Return the (x, y) coordinate for the center point of the cell that contains the specified text.  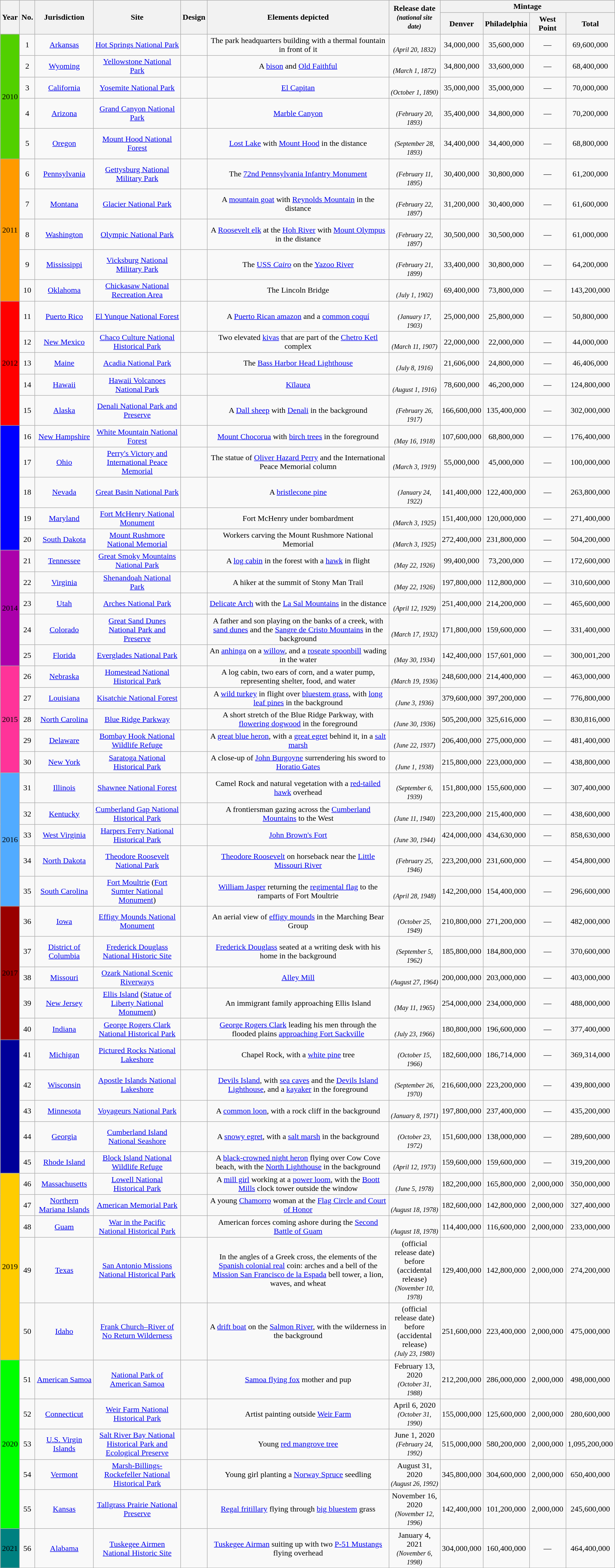
Regal fritillary flying through big bluestem grass (298, 1509)
2011 (10, 230)
Philadelphia (506, 24)
A common loon, with a rock cliff in the background (298, 1111)
A drift boat on the Salmon River, with the wilderness in the background (298, 1332)
Utah (64, 604)
251,600,000 (462, 1332)
Vicksburg National Military Park (137, 264)
397,200,000 (506, 698)
Homestead National Historical Park (137, 677)
A bristlecone pine (298, 492)
61,000,000 (590, 234)
(March 11, 1907) (415, 342)
Block Island National Wildlife Refuge (137, 1163)
A frontiersman gazing across the Cumberland Mountains to the West (298, 814)
(June 11, 1940) (415, 814)
Northern Mariana Islands (64, 1205)
488,000,000 (590, 1003)
January 4, 2021(November 6, 1998) (415, 1548)
34,000,000 (462, 45)
A black-crowned night heron flying over Cow Cove beach, with the North Lighthouse in the background (298, 1163)
Guam (64, 1226)
West Point (547, 24)
Mintage (528, 7)
Marble Canyon (298, 113)
Hawaii (64, 385)
56 (27, 1548)
An anhinga on a willow, and a roseate spoonbill wading in the water (298, 655)
31 (27, 788)
2010 (10, 97)
Great Smoky Mountains National Park (137, 561)
776,800,000 (590, 698)
1 (27, 45)
186,714,000 (506, 1055)
The USS Cairo on the Yazoo River (298, 264)
Lost Lake with Mount Hood in the distance (298, 144)
43 (27, 1111)
(March 3, 1919) (415, 462)
Harpers Ferry National Historical Park (137, 835)
(August 27, 1964) (415, 977)
302,000,000 (590, 411)
Denver (462, 24)
46 (27, 1184)
Marsh-Billings-Rockefeller National Historical Park (137, 1474)
West Virginia (64, 835)
245,600,000 (590, 1509)
200,000,000 (462, 977)
Mount Rushmore National Memorial (137, 539)
157,601,000 (506, 655)
Arizona (64, 113)
Two elevated kivas that are part of the Chetro Ketl complex (298, 342)
Tennessee (64, 561)
16 (27, 436)
4 (27, 113)
Cumberland Island National Seashore (137, 1137)
The Lincoln Bridge (298, 290)
307,400,000 (590, 788)
33,600,000 (506, 66)
New Mexico (64, 342)
345,800,000 (462, 1474)
A hiker at the summit of Stony Man Trail (298, 582)
129,400,000 (462, 1270)
107,600,000 (462, 436)
Grand Canyon National Park (137, 113)
142,200,000 (462, 891)
41 (27, 1055)
(October 1, 1890) (415, 87)
40 (27, 1029)
Fort McHenry under bombardment (298, 518)
(October 25, 1949) (415, 921)
(May 16, 1918) (415, 436)
580,200,000 (506, 1444)
32 (27, 814)
35 (27, 891)
(April 12, 1973) (415, 1163)
50,800,000 (590, 316)
100,000,000 (590, 462)
434,630,000 (506, 835)
Weir Farm National Historical Park (137, 1414)
35,400,000 (462, 113)
223,000,000 (506, 762)
2021 (10, 1548)
Alabama (64, 1548)
A Dall sheep with Denali in the background (298, 411)
Minnesota (64, 1111)
Acadia National Park (137, 363)
223,400,000 (506, 1332)
Michigan (64, 1055)
203,000,000 (506, 977)
Wisconsin (64, 1085)
35,600,000 (506, 45)
234,000,000 (506, 1003)
8 (27, 234)
An immigrant family approaching Ellis Island (298, 1003)
A close-up of John Burgoyne surrendering his sword to Horatio Gates (298, 762)
A snowy egret, with a salt marsh in the background (298, 1137)
481,400,000 (590, 741)
185,800,000 (462, 952)
William Jasper returning the regimental flag to the ramparts of Fort Moultrie (298, 891)
April 6, 2020(October 31, 1990) (415, 1414)
North Dakota (64, 861)
24 (27, 629)
11 (27, 316)
135,400,000 (506, 411)
Vermont (64, 1474)
Kentucky (64, 814)
Olympic National Park (137, 234)
(September 26, 1970) (415, 1085)
A Puerto Rican amazon and a common coquí (298, 316)
515,000,000 (462, 1444)
Voyageurs National Park (137, 1111)
2017 (10, 973)
Ellis Island (Statue of Liberty National Monument) (137, 1003)
37 (27, 952)
464,400,000 (590, 1548)
55,000,000 (462, 462)
Nebraska (64, 677)
275,000,000 (506, 741)
120,000,000 (506, 518)
Artist painting outside Weir Farm (298, 1414)
Oklahoma (64, 290)
Washington (64, 234)
214,200,000 (506, 604)
504,200,000 (590, 539)
68,400,000 (590, 66)
California (64, 87)
Yellowstone National Park (137, 66)
36 (27, 921)
271,200,000 (506, 921)
69,400,000 (462, 290)
33,400,000 (462, 264)
465,600,000 (590, 604)
42 (27, 1085)
Kansas (64, 1509)
South Carolina (64, 891)
(May 11, 1965) (415, 1003)
Denali National Park and Preserve (137, 411)
Fort Moultrie (Fort Sumter National Monument) (137, 891)
Mount Chocorua with birch trees in the foreground (298, 436)
155,600,000 (506, 788)
34 (27, 861)
(September 28, 1893) (415, 144)
48 (27, 1226)
154,400,000 (506, 891)
370,600,000 (590, 952)
Virginia (64, 582)
482,000,000 (590, 921)
18 (27, 492)
233,000,000 (590, 1226)
Tallgrass Prairie National Preserve (137, 1509)
64,200,000 (590, 264)
125,600,000 (506, 1414)
17 (27, 462)
325,616,000 (506, 719)
61,600,000 (590, 204)
Young red mangrove tree (298, 1444)
38 (27, 977)
23 (27, 604)
A bison and Old Faithful (298, 66)
Elements depicted (298, 17)
(April 20, 1832) (415, 45)
10 (27, 290)
Salt River Bay National Historical Park and Ecological Preserve (137, 1444)
25,000,000 (462, 316)
An aerial view of effigy mounds in the Marching Bear Group (298, 921)
Chaco Culture National Historical Park (137, 342)
39 (27, 1003)
70,200,000 (590, 113)
20 (27, 539)
(October 15, 1966) (415, 1055)
141,400,000 (462, 492)
30 (27, 762)
Mount Hood National Forest (137, 144)
(July 8, 1916) (415, 363)
2019 (10, 1266)
215,400,000 (506, 814)
176,400,000 (590, 436)
27 (27, 698)
(February 25, 1946) (415, 861)
73,800,000 (506, 290)
112,800,000 (506, 582)
44 (27, 1137)
A mountain goat with Reynolds Mountain in the distance (298, 204)
2 (27, 66)
160,400,000 (506, 1548)
70,000,000 (590, 87)
Year (10, 17)
District of Columbia (64, 952)
(March 1, 1872) (415, 66)
Ohio (64, 462)
Shenandoah National Park (137, 582)
166,600,000 (462, 411)
231,800,000 (506, 539)
(June 3, 1936) (415, 698)
231,600,000 (506, 861)
(September 6, 1939) (415, 788)
U.S. Virgin Islands (64, 1444)
Great Sand Dunes National Park and Preserve (137, 629)
(June 30, 1936) (415, 719)
26 (27, 677)
289,600,000 (590, 1137)
(January 8, 1971) (415, 1111)
69,600,000 (590, 45)
Glacier National Park (137, 204)
Jurisdiction (64, 17)
(February 26, 1917) (415, 411)
212,200,000 (462, 1379)
310,600,000 (590, 582)
403,000,000 (590, 977)
New Hampshire (64, 436)
251,400,000 (462, 604)
369,314,000 (590, 1055)
54 (27, 1474)
The Bass Harbor Head Lighthouse (298, 363)
The 72nd Pennsylvania Infantry Monument (298, 174)
2012 (10, 363)
52 (27, 1414)
7 (27, 204)
216,600,000 (462, 1085)
24,800,000 (506, 363)
(July 23, 1966) (415, 1029)
Fort McHenry National Monument (137, 518)
475,000,000 (590, 1332)
Delaware (64, 741)
Hot Springs National Park (137, 45)
(September 5, 1962) (415, 952)
(August 1, 1916) (415, 385)
51 (27, 1379)
Release date(national site date) (415, 17)
Pictured Rocks National Lakeshore (137, 1055)
Theodore Roosevelt National Park (137, 861)
280,600,000 (590, 1414)
American Memorial Park (137, 1205)
Montana (64, 204)
296,600,000 (590, 891)
June 1, 2020(February 24, 1992) (415, 1444)
463,000,000 (590, 677)
350,000,000 (590, 1184)
Oregon (64, 144)
Hawaii Volcanoes National Park (137, 385)
Cumberland Gap National Historical Park (137, 814)
Nevada (64, 492)
237,400,000 (506, 1111)
August 31, 2020(August 26, 1992) (415, 1474)
A father and son playing on the banks of a creek, with sand dunes and the Sangre de Cristo Mountains in the background (298, 629)
274,200,000 (590, 1270)
(April 12, 1929) (415, 604)
George Rogers Clark leading his men through the flooded plains approaching Fort Sackville (298, 1029)
(May 30, 1934) (415, 655)
Site (137, 17)
2016 (10, 840)
A mill girl working at a power loom, with the Boott Mills clock tower outside the window (298, 1184)
116,600,000 (506, 1226)
214,400,000 (506, 677)
(March 17, 1932) (415, 629)
Massachusetts (64, 1184)
272,400,000 (462, 539)
15 (27, 411)
25,800,000 (506, 316)
North Carolina (64, 719)
5 (27, 144)
331,400,000 (590, 629)
A Roosevelt elk at the Hoh River with Mount Olympus in the distance (298, 234)
47 (27, 1205)
6 (27, 174)
28 (27, 719)
War in the Pacific National Historical Park (137, 1226)
New York (64, 762)
44,000,000 (590, 342)
49 (27, 1270)
Georgia (64, 1137)
(February 20, 1893) (415, 113)
Maine (64, 363)
Chapel Rock, with a white pine tree (298, 1055)
2015 (10, 719)
The statue of Oliver Hazard Perry and the International Peace Memorial column (298, 462)
Wyoming (64, 66)
122,400,000 (506, 492)
Mississippi (64, 264)
A log cabin in the forest with a hawk in flight (298, 561)
Puerto Rico (64, 316)
2014 (10, 608)
143,200,000 (590, 290)
858,630,000 (590, 835)
Florida (64, 655)
Connecticut (64, 1414)
Maryland (64, 518)
Arches National Park (137, 604)
Tuskegee Airmen National Historic Site (137, 1548)
498,000,000 (590, 1379)
454,800,000 (590, 861)
271,400,000 (590, 518)
151,600,000 (462, 1137)
New Jersey (64, 1003)
(January 24, 1922) (415, 492)
Indiana (64, 1029)
22 (27, 582)
Alley Mill (298, 977)
78,600,000 (462, 385)
(June 5, 1978) (415, 1184)
A young Chamorro woman at the Flag Circle and Court of Honor (298, 1205)
438,600,000 (590, 814)
Devils Island, with sea caves and the Devils Island Lighthouse, and a kayaker in the foreground (298, 1085)
19 (27, 518)
650,400,000 (590, 1474)
33 (27, 835)
Colorado (64, 629)
(official release date)before (accidental release)(November 10, 1978) (415, 1270)
(June 30, 1944) (415, 835)
Delicate Arch with the La Sal Mountains in the distance (298, 604)
13 (27, 363)
No. (27, 17)
46,200,000 (506, 385)
180,800,000 (462, 1029)
Iowa (64, 921)
29 (27, 741)
377,400,000 (590, 1029)
El Yunque National Forest (137, 316)
Alaska (64, 411)
(February 21, 1899) (415, 264)
Great Basin National Park (137, 492)
210,800,000 (462, 921)
Missouri (64, 977)
White Mountain National Forest (137, 436)
Bombay Hook National Wildlife Refuge (137, 741)
12 (27, 342)
Frederick Douglass seated at a writing desk with his home in the background (298, 952)
438,800,000 (590, 762)
124,800,000 (590, 385)
172,600,000 (590, 561)
184,800,000 (506, 952)
206,400,000 (462, 741)
21,606,000 (462, 363)
435,200,000 (590, 1111)
304,600,000 (506, 1474)
424,000,000 (462, 835)
31,200,000 (462, 204)
830,816,000 (590, 719)
(June 22, 1937) (415, 741)
101,200,000 (506, 1509)
Chickasaw National Recreation Area (137, 290)
A log cabin, two ears of corn, and a water pump, representing shelter, food, and water (298, 677)
439,800,000 (590, 1085)
The park headquarters building with a thermal fountain in front of it (298, 45)
505,200,000 (462, 719)
Idaho (64, 1332)
Camel Rock and natural vegetation with a red-tailed hawk overhead (298, 788)
February 13, 2020(October 31, 1988) (415, 1379)
73,200,000 (506, 561)
November 16, 2020(November 12, 1996) (415, 1509)
Pennsylvania (64, 174)
American Samoa (64, 1379)
46,406,000 (590, 363)
99,400,000 (462, 561)
(July 1, 1902) (415, 290)
165,800,000 (506, 1184)
215,800,000 (462, 762)
171,800,000 (462, 629)
2020 (10, 1444)
300,001,200 (590, 655)
Design (194, 17)
Total (590, 24)
Blue Ridge Parkway (137, 719)
45 (27, 1163)
(June 1, 1938) (415, 762)
George Rogers Clark National Historical Park (137, 1029)
1,095,200,000 (590, 1444)
Kīlauea (298, 385)
25 (27, 655)
(January 17, 1903) (415, 316)
Lowell National Historical Park (137, 1184)
Louisiana (64, 698)
Rhode Island (64, 1163)
55 (27, 1509)
304,000,000 (462, 1548)
(February 11, 1895) (415, 174)
A wild turkey in flight over bluestem grass, with long leaf pines in the background (298, 698)
Illinois (64, 788)
114,400,000 (462, 1226)
254,000,000 (462, 1003)
182,200,000 (462, 1184)
American forces coming ashore during the Second Battle of Guam (298, 1226)
Yosemite National Park (137, 87)
155,000,000 (462, 1414)
Frank Church–River of No Return Wilderness (137, 1332)
Theodore Roosevelt on horseback near the Little Missouri River (298, 861)
Young girl planting a Norway Spruce seedling (298, 1474)
196,600,000 (506, 1029)
(official release date)before (accidental release)(July 23, 1980) (415, 1332)
Texas (64, 1270)
61,200,000 (590, 174)
National Park of American Samoa (137, 1379)
El Capitan (298, 87)
379,600,000 (462, 698)
Effigy Mounds National Monument (137, 921)
263,800,000 (590, 492)
John Brown's Fort (298, 835)
327,400,000 (590, 1205)
South Dakota (64, 539)
151,800,000 (462, 788)
14 (27, 385)
(April 28, 1948) (415, 891)
45,000,000 (506, 462)
Perry's Victory and International Peace Memorial (137, 462)
53 (27, 1444)
Tuskegee Airman suiting up with two P-51 Mustangs flying overhead (298, 1548)
(March 19, 1936) (415, 677)
A short stretch of the Blue Ridge Parkway, with flowering dogwood in the foreground (298, 719)
21 (27, 561)
San Antonio Missions National Historical Park (137, 1270)
A great blue heron, with a great egret behind it, in a salt marsh (298, 741)
Workers carving the Mount Rushmore National Memorial (298, 539)
Samoa flying fox mother and pup (298, 1379)
Saratoga National Historical Park (137, 762)
151,400,000 (462, 518)
248,600,000 (462, 677)
286,000,000 (506, 1379)
Everglades National Park (137, 655)
Apostle Islands National Lakeshore (137, 1085)
Ozark National Scenic Riverways (137, 977)
Arkansas (64, 45)
Kisatchie National Forest (137, 698)
138,000,000 (506, 1137)
9 (27, 264)
319,200,000 (590, 1163)
50 (27, 1332)
Gettysburg National Military Park (137, 174)
Shawnee National Forest (137, 788)
(October 23, 1972) (415, 1137)
Frederick Douglass National Historic Site (137, 952)
3 (27, 87)
